Identify which cell holds the provided text, then report its (X, Y) central coordinate. 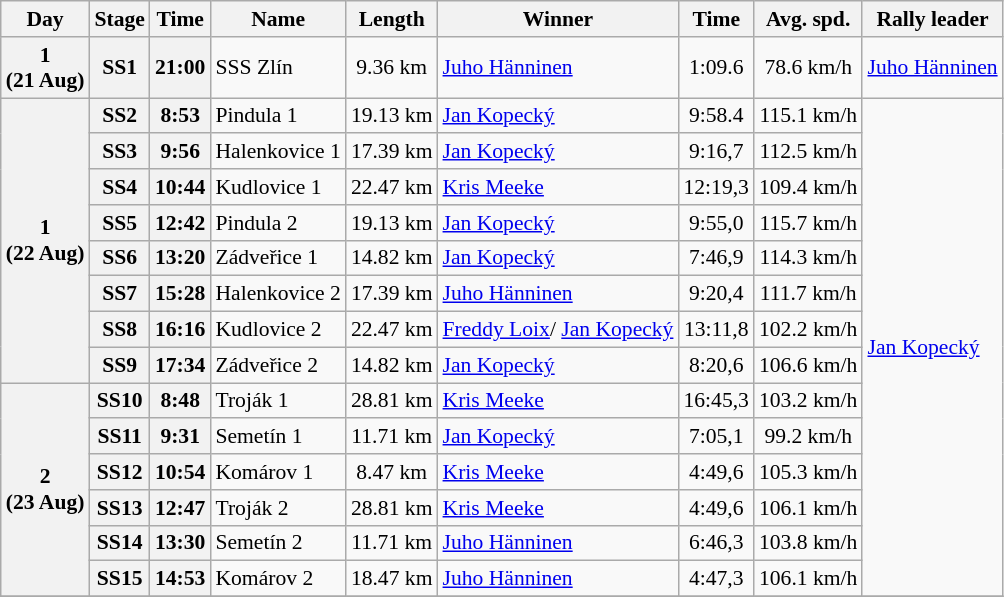
SS9 (119, 365)
Name (278, 19)
Halenkovice 2 (278, 294)
Komárov 1 (278, 472)
6:46,3 (716, 543)
SSS Zlín (278, 68)
SS2 (119, 116)
Day (46, 19)
17:34 (180, 365)
78.6 km/h (808, 68)
105.3 km/h (808, 472)
106.6 km/h (808, 365)
SS5 (119, 223)
Rally leader (932, 19)
Winner (558, 19)
Stage (119, 19)
10:54 (180, 472)
9:55,0 (716, 223)
9:16,7 (716, 152)
9:56 (180, 152)
9:31 (180, 437)
9:58.4 (716, 116)
115.7 km/h (808, 223)
Semetín 1 (278, 437)
103.8 km/h (808, 543)
1(22 Aug) (46, 240)
14:53 (180, 579)
102.2 km/h (808, 330)
18.47 km (392, 579)
SS10 (119, 401)
111.7 km/h (808, 294)
10:44 (180, 187)
13:20 (180, 258)
7:46,9 (716, 258)
8:20,6 (716, 365)
103.2 km/h (808, 401)
SS11 (119, 437)
Troják 2 (278, 508)
SS1 (119, 68)
12:19,3 (716, 187)
13:11,8 (716, 330)
4:47,3 (716, 579)
Troják 1 (278, 401)
SS6 (119, 258)
8:48 (180, 401)
21:00 (180, 68)
Zádveřice 2 (278, 365)
SS3 (119, 152)
Halenkovice 1 (278, 152)
Pindula 1 (278, 116)
Freddy Loix/ Jan Kopecký (558, 330)
114.3 km/h (808, 258)
SS14 (119, 543)
109.4 km/h (808, 187)
15:28 (180, 294)
SS8 (119, 330)
2(23 Aug) (46, 490)
SS13 (119, 508)
Length (392, 19)
Avg. spd. (808, 19)
SS15 (119, 579)
115.1 km/h (808, 116)
12:42 (180, 223)
Semetín 2 (278, 543)
SS7 (119, 294)
Kudlovice 2 (278, 330)
13:30 (180, 543)
112.5 km/h (808, 152)
99.2 km/h (808, 437)
9:20,4 (716, 294)
SS12 (119, 472)
Zádveřice 1 (278, 258)
Kudlovice 1 (278, 187)
Pindula 2 (278, 223)
16:16 (180, 330)
1:09.6 (716, 68)
16:45,3 (716, 401)
12:47 (180, 508)
8:53 (180, 116)
9.36 km (392, 68)
Komárov 2 (278, 579)
7:05,1 (716, 437)
8.47 km (392, 472)
SS4 (119, 187)
1(21 Aug) (46, 68)
